Provide the [X, Y] coordinate of the cell's center where the given text is located.  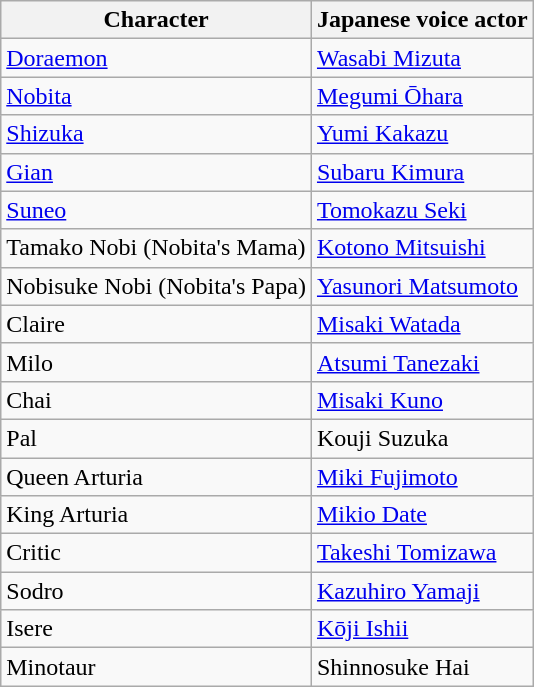
Japanese voice actor [422, 20]
Milo [156, 362]
Misaki Watada [422, 324]
Mikio Date [422, 515]
Yasunori Matsumoto [422, 286]
Subaru Kimura [422, 172]
Kōji Ishii [422, 629]
Shizuka [156, 134]
Sodro [156, 591]
Misaki Kuno [422, 400]
Queen Arturia [156, 477]
Minotaur [156, 667]
Tamako Nobi (Nobita's Mama) [156, 248]
Kotono Mitsuishi [422, 248]
Nobisuke Nobi (Nobita's Papa) [156, 286]
Pal [156, 438]
Claire [156, 324]
Miki Fujimoto [422, 477]
Kazuhiro Yamaji [422, 591]
Critic [156, 553]
Megumi Ōhara [422, 96]
Character [156, 20]
Yumi Kakazu [422, 134]
Kouji Suzuka [422, 438]
Isere [156, 629]
Chai [156, 400]
Nobita [156, 96]
Wasabi Mizuta [422, 58]
Doraemon [156, 58]
Shinnosuke Hai [422, 667]
Atsumi Tanezaki [422, 362]
Suneo [156, 210]
Tomokazu Seki [422, 210]
Gian [156, 172]
Takeshi Tomizawa [422, 553]
King Arturia [156, 515]
